Scan for the cell matching the given text and deliver its [x, y] coordinate at center. 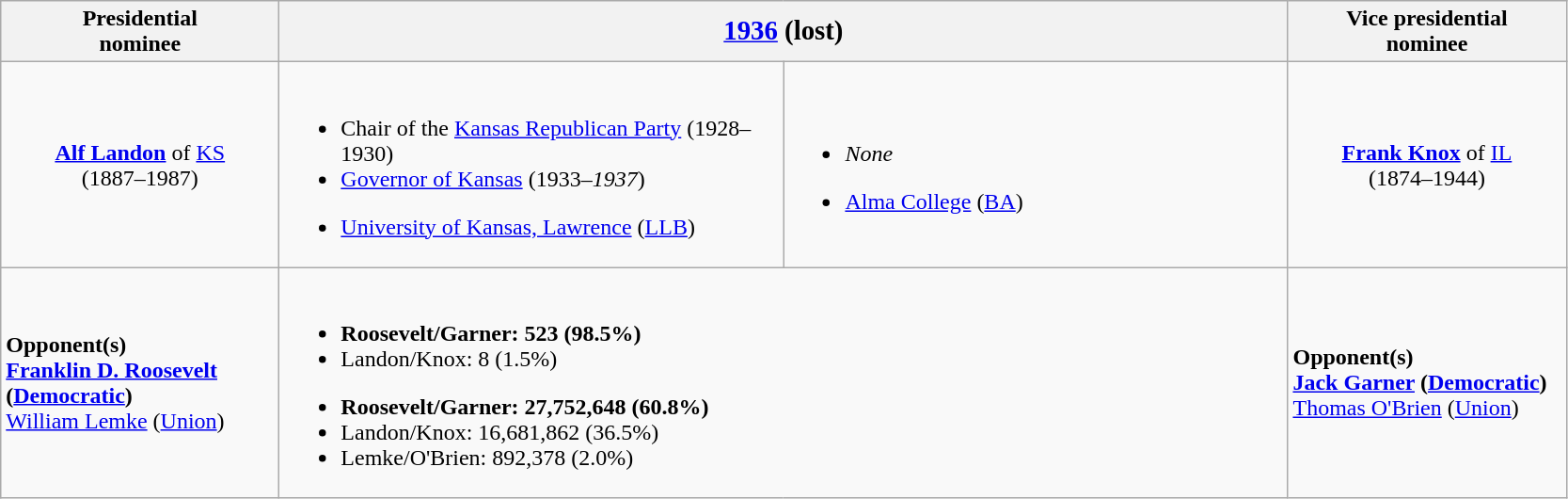
Presidentialnominee [140, 32]
Chair of the Kansas Republican Party (1928–1930)Governor of Kansas (1933–1937)University of Kansas, Lawrence (LLB) [531, 165]
Frank Knox of IL(1874–1944) [1427, 165]
Alf Landon of KS(1887–1987) [140, 165]
Roosevelt/Garner: 523 (98.5%)Landon/Knox: 8 (1.5%)Roosevelt/Garner: 27,752,648 (60.8%)Landon/Knox: 16,681,862 (36.5%)Lemke/O'Brien: 892,378 (2.0%) [784, 382]
1936 (lost) [784, 32]
Vice presidentialnominee [1427, 32]
Opponent(s)Jack Garner (Democratic)Thomas O'Brien (Union) [1427, 382]
NoneAlma College (BA) [1036, 165]
Opponent(s)Franklin D. Roosevelt (Democratic)William Lemke (Union) [140, 382]
